Scan for the cell matching the given text and deliver its [X, Y] coordinate at center. 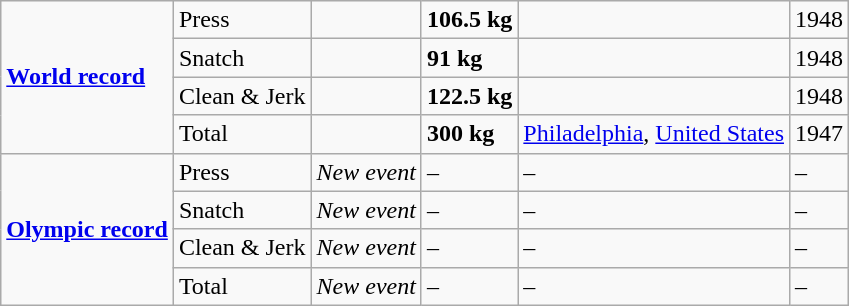
106.5 kg [469, 20]
300 kg [469, 134]
91 kg [469, 58]
122.5 kg [469, 96]
World record [88, 77]
1947 [820, 134]
Philadelphia, United States [654, 134]
Olympic record [88, 229]
